Return (X, Y) of the center of cell containing provided text 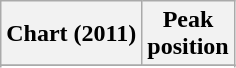
Chart (2011) (72, 34)
Peakposition (188, 34)
